Find where the given text appears and provide that cell's center as (x, y) coordinate. 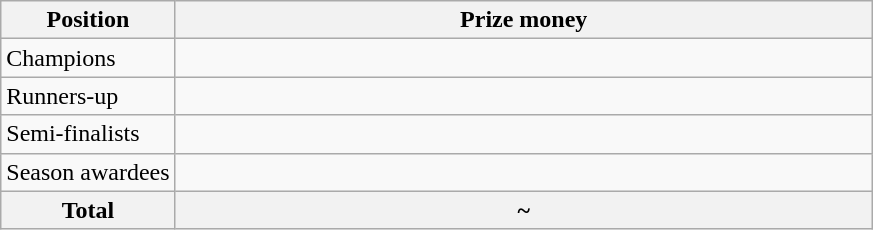
Position (88, 20)
Champions (88, 58)
Runners-up (88, 96)
Total (88, 210)
Prize money (524, 20)
~ (524, 210)
Season awardees (88, 172)
Semi-finalists (88, 134)
